Provide the [x, y] coordinate of the cell's center where the given text is located.  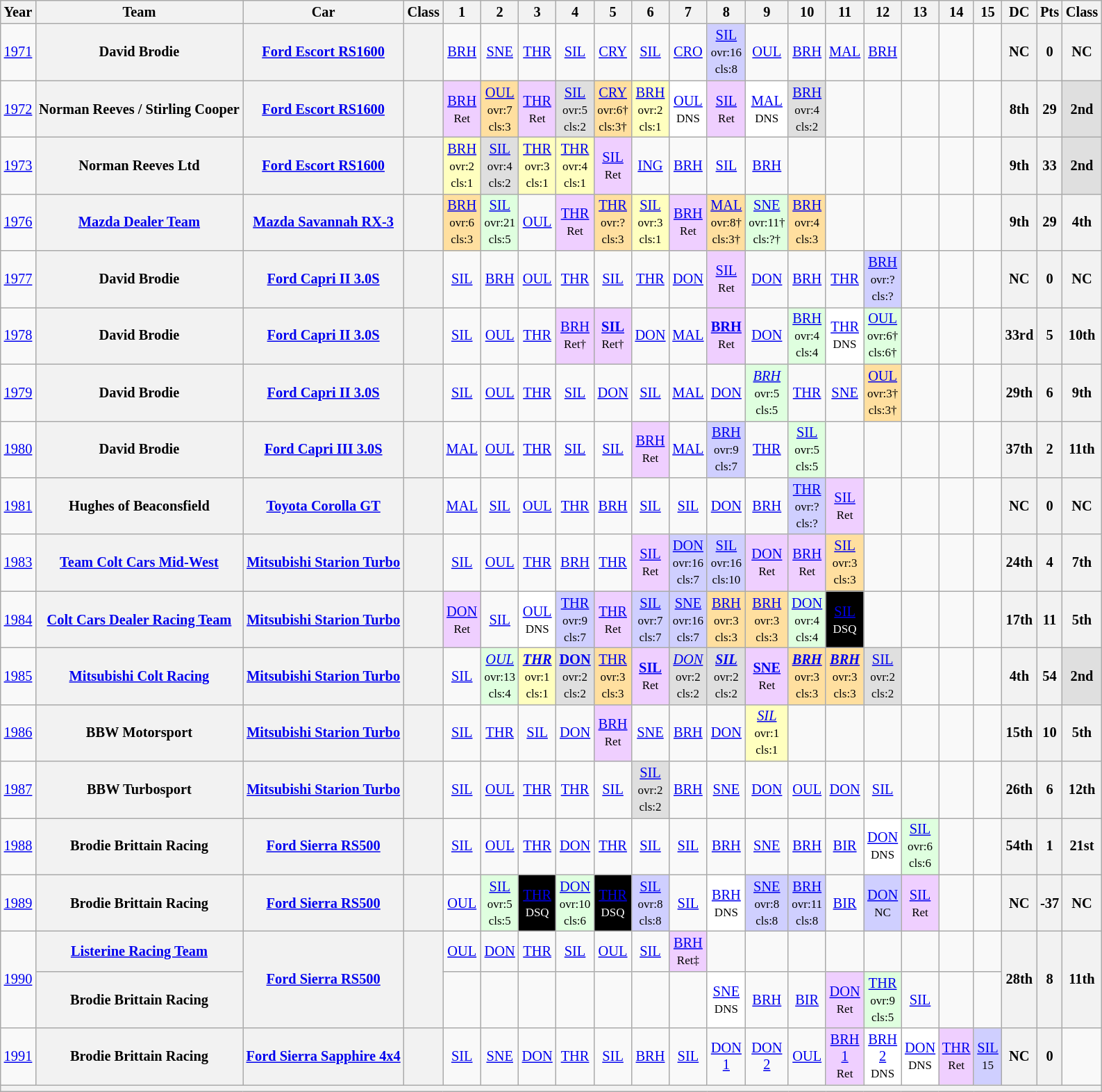
Listerine Racing Team [139, 951]
Team [139, 12]
DONovr:10cls:6 [575, 903]
BRHovr:6cls:3 [462, 222]
OULovr:13cls:4 [500, 676]
33rd [1019, 336]
1990 [18, 979]
10th [1082, 336]
24th [1019, 563]
Team Colt Cars Mid-West [139, 563]
BRHovr:9cls:7 [726, 449]
Mazda Savannah RX-3 [324, 222]
17th [1019, 620]
54th [1019, 846]
SILovr:1cls:1 [767, 733]
DONovr:4cls:4 [807, 620]
14 [956, 12]
12th [1082, 790]
1986 [18, 733]
BRHDNS [726, 903]
OULovr:7cls:3 [500, 109]
Mazda Dealer Team [139, 222]
THRovr:?cls:3 [613, 222]
BRH1Ret [844, 1057]
THRovr:?cls:? [807, 506]
OULovr:6†cls:6† [883, 336]
Mitsubishi Colt Racing [139, 676]
1985 [18, 676]
Toyota Corolla GT [324, 506]
9 [767, 12]
CRYovr:6†cls:3† [613, 109]
1977 [18, 279]
Ford Sierra Sapphire 4x4 [324, 1057]
BRHovr:?cls:? [883, 279]
SILovr:7cls:7 [651, 620]
SILovr:4cls:2 [500, 165]
1972 [18, 109]
BRHovr:11cls:8 [807, 903]
7th [1082, 563]
SNEovr:8cls:8 [767, 903]
SILovr:3cls:3 [844, 563]
CRY [613, 52]
SNEovr:11†cls:?† [767, 222]
Car [324, 12]
BRHovr:4cls:2 [807, 109]
1978 [18, 336]
Year [18, 12]
1976 [18, 222]
BRHRet‡ [687, 951]
26th [1019, 790]
13 [920, 12]
33 [1050, 165]
Norman Reeves / Stirling Cooper [139, 109]
BRH2DNS [883, 1057]
BBW Turbosport [139, 790]
1971 [18, 52]
1987 [18, 790]
Hughes of Beaconsfield [139, 506]
SILRet† [613, 336]
12 [883, 12]
-37 [1050, 903]
THRovr:3cls:1 [537, 165]
BRHovr:5cls:5 [767, 392]
THRovr:1cls:1 [537, 676]
1991 [18, 1057]
THRovr:9cls:7 [575, 620]
DC [1019, 12]
15th [1019, 733]
1981 [18, 506]
7 [687, 12]
Norman Reeves Ltd [139, 165]
DON1 [726, 1057]
SILovr:16cls:8 [726, 52]
SILovr:16cls:10 [726, 563]
Colt Cars Dealer Racing Team [139, 620]
SILovr:6cls:6 [920, 846]
21st [1082, 846]
THRovr:9cls:5 [883, 1000]
SNERet [767, 676]
SILovr:8cls:8 [651, 903]
Pts [1050, 12]
BRHovr:4cls:3 [807, 222]
1979 [18, 392]
MALovr:8†cls:3† [726, 222]
SIL15 [987, 1057]
SNEDNS [726, 1000]
Ford Capri III 3.0S [324, 449]
ING [651, 165]
SILDSQ [844, 620]
CRO [687, 52]
THRovr:4cls:1 [575, 165]
SILovr:21cls:5 [500, 222]
DONovr:16cls:7 [687, 563]
THRovr:3cls:3 [613, 676]
28th [1019, 979]
MALDNS [767, 109]
29th [1019, 392]
SNEovr:16cls:7 [687, 620]
8th [1019, 109]
THRDNS [844, 336]
15 [987, 12]
1973 [18, 165]
54 [1050, 676]
1989 [18, 903]
SILovr:3cls:1 [651, 222]
BRHRet† [575, 336]
37th [1019, 449]
3 [537, 12]
1980 [18, 449]
1988 [18, 846]
BBW Motorsport [139, 733]
OULovr:3†cls:3† [883, 392]
DON2 [767, 1057]
BRHovr:4cls:4 [807, 336]
1983 [18, 563]
1984 [18, 620]
DONNC [883, 903]
SILovr:5cls:2 [575, 109]
